Locate the cell with the specified text and output its [X, Y] center coordinate. 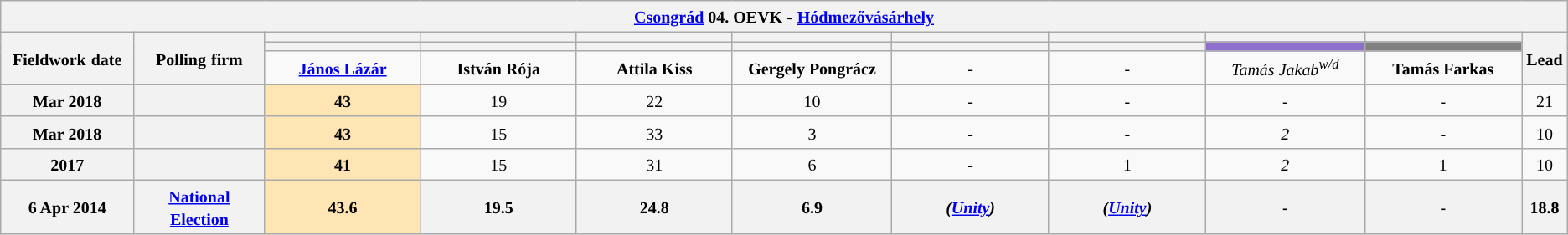
National Election [199, 207]
19.5 [498, 207]
33 [654, 132]
Lead [1545, 59]
2017 [67, 164]
18.8 [1545, 207]
Fieldwork date [67, 59]
6.9 [812, 207]
43.6 [343, 207]
41 [343, 164]
24.8 [654, 207]
Tamás Jakabw/d [1285, 68]
Attila Kiss [654, 68]
Polling firm [199, 59]
Tamás Farkas [1443, 68]
Csongrád 04. OEVK - Hódmezővásárhely [784, 17]
21 [1545, 100]
19 [498, 100]
Gergely Pongrácz [812, 68]
6 [812, 164]
22 [654, 100]
31 [654, 164]
István Rója [498, 68]
János Lázár [343, 68]
6 Apr 2014 [67, 207]
3 [812, 132]
